Extract the [X, Y] coordinate from the center of the cell holding the provided text.  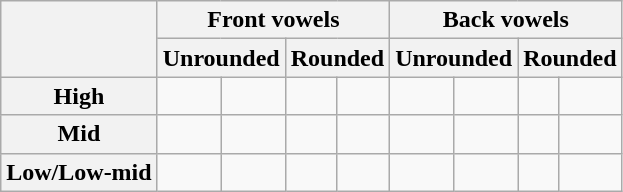
Low/Low-mid [79, 172]
Front vowels [273, 20]
Back vowels [506, 20]
Mid [79, 134]
High [79, 96]
